Search for the cell housing the specified text and yield its (x, y) center coordinate. 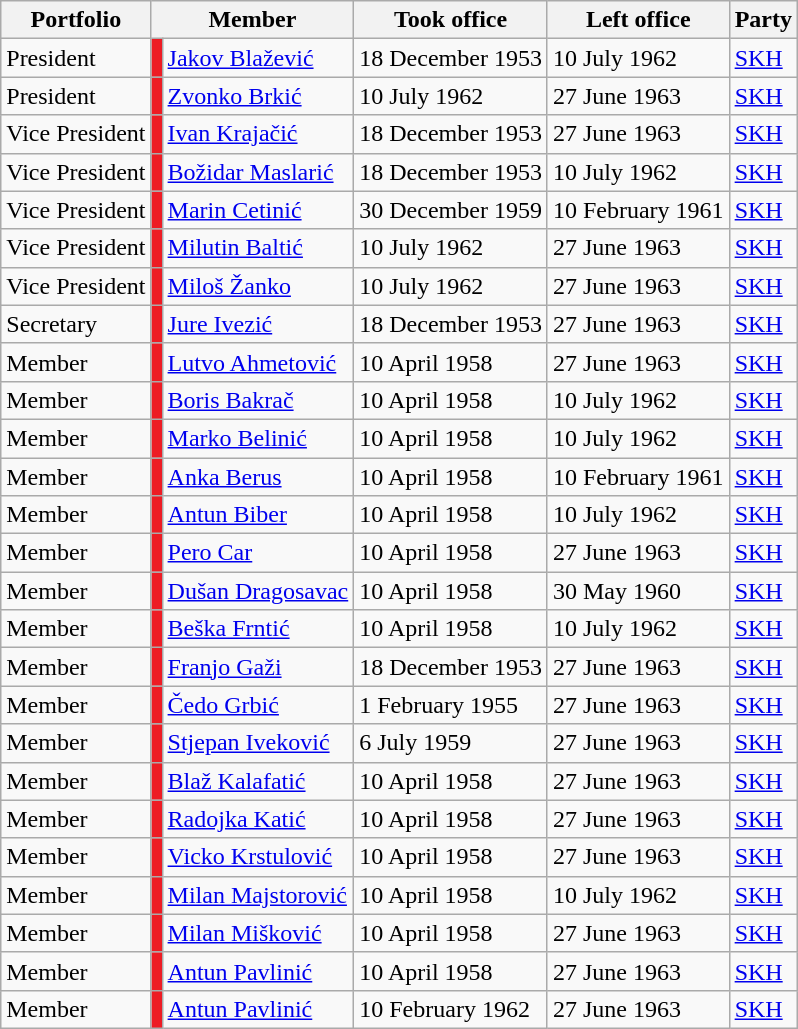
Božidar Maslarić (258, 172)
Vicko Krstulović (258, 857)
Antun Biber (258, 515)
Milutin Baltić (258, 248)
Anka Berus (258, 477)
Marko Belinić (258, 438)
Stjepan Iveković (258, 743)
Left office (638, 20)
Beška Frntić (258, 629)
Jure Ivezić (258, 324)
Pero Car (258, 553)
Ivan Krajačić (258, 134)
Zvonko Brkić (258, 96)
30 December 1959 (451, 210)
Radojka Katić (258, 819)
Boris Bakrač (258, 400)
30 May 1960 (638, 591)
Franjo Gaži (258, 667)
Čedo Grbić (258, 705)
Milan Majstorović (258, 895)
6 July 1959 (451, 743)
Took office (451, 20)
Blaž Kalafatić (258, 781)
Miloš Žanko (258, 286)
Marin Cetinić (258, 210)
Secretary (76, 324)
Dušan Dragosavac (258, 591)
Portfolio (76, 20)
1 February 1955 (451, 705)
Jakov Blažević (258, 58)
Party (763, 20)
Lutvo Ahmetović (258, 362)
10 February 1962 (451, 1009)
Milan Mišković (258, 933)
